Pinpoint the cell where the given text exists, returning its [X, Y] midpoint coordinate. 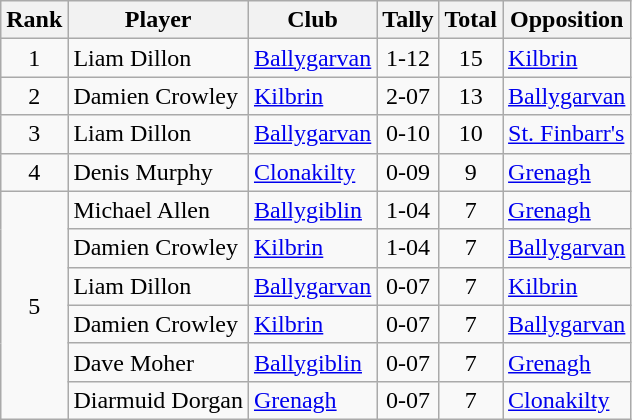
4 [34, 172]
3 [34, 134]
Player [158, 20]
1-12 [408, 58]
0-10 [408, 134]
Michael Allen [158, 210]
2-07 [408, 96]
Diarmuid Dorgan [158, 400]
1 [34, 58]
9 [471, 172]
2 [34, 96]
13 [471, 96]
Total [471, 20]
Denis Murphy [158, 172]
Opposition [567, 20]
10 [471, 134]
Club [312, 20]
St. Finbarr's [567, 134]
Dave Moher [158, 362]
0-09 [408, 172]
5 [34, 305]
15 [471, 58]
Tally [408, 20]
Rank [34, 20]
